For the text-containing cell, return its midpoint in [X, Y] coordinate format. 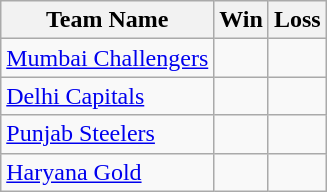
Punjab Steelers [108, 134]
Team Name [108, 20]
Haryana Gold [108, 172]
Mumbai Challengers [108, 58]
Delhi Capitals [108, 96]
Loss [297, 20]
Win [242, 20]
